From the cell containing the given text, extract its center point as (x, y) coordinate. 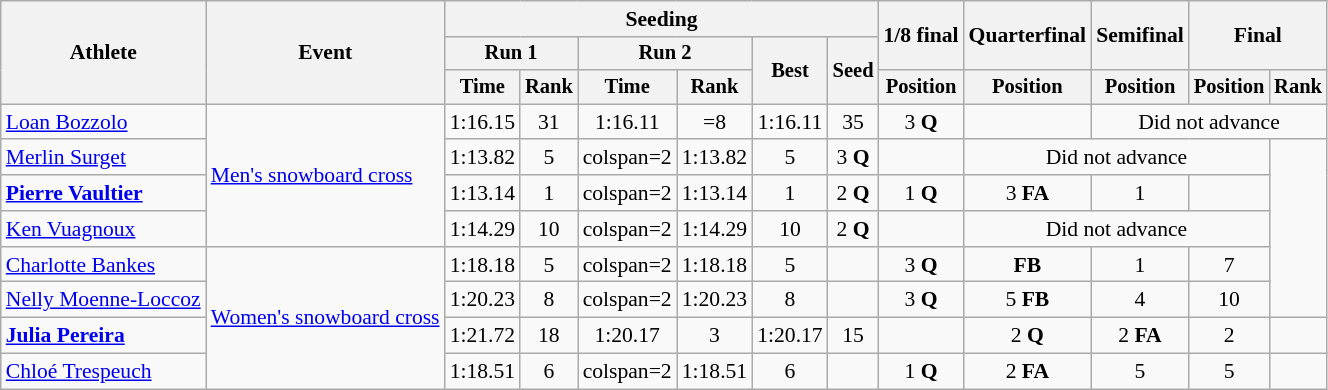
Women's snowboard cross (326, 318)
Charlotte Bankes (104, 265)
35 (854, 122)
18 (549, 336)
Quarterfinal (1028, 36)
3 (714, 336)
Chloé Trespeuch (104, 372)
5 FB (1028, 300)
Athlete (104, 52)
7 (1229, 265)
Loan Bozzolo (104, 122)
Men's snowboard cross (326, 175)
4 (1140, 300)
Seed (854, 70)
Merlin Surget (104, 158)
1:21.72 (482, 336)
Pierre Vaultier (104, 193)
=8 (714, 122)
1/8 final (920, 36)
Ken Vuagnoux (104, 229)
Semifinal (1140, 36)
2 (1229, 336)
Event (326, 52)
Seeding (662, 19)
31 (549, 122)
Final (1258, 36)
Run 1 (512, 54)
1:16.15 (482, 122)
Julia Pereira (104, 336)
Run 2 (666, 54)
Nelly Moenne-Loccoz (104, 300)
15 (854, 336)
3 FA (1028, 193)
Best (790, 70)
FB (1028, 265)
